Capture the cell that displays the provided text and extract its [X, Y] central coordinate. 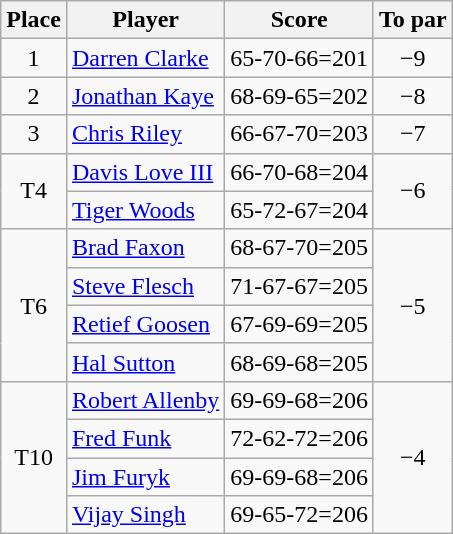
66-67-70=203 [300, 134]
2 [34, 96]
Jim Furyk [145, 477]
68-69-65=202 [300, 96]
3 [34, 134]
65-72-67=204 [300, 210]
67-69-69=205 [300, 324]
−4 [412, 457]
1 [34, 58]
Chris Riley [145, 134]
66-70-68=204 [300, 172]
−6 [412, 191]
To par [412, 20]
Place [34, 20]
Robert Allenby [145, 400]
T10 [34, 457]
Davis Love III [145, 172]
−8 [412, 96]
−7 [412, 134]
T4 [34, 191]
Fred Funk [145, 438]
69-65-72=206 [300, 515]
Steve Flesch [145, 286]
Vijay Singh [145, 515]
T6 [34, 305]
68-69-68=205 [300, 362]
72-62-72=206 [300, 438]
Jonathan Kaye [145, 96]
65-70-66=201 [300, 58]
−5 [412, 305]
Darren Clarke [145, 58]
Player [145, 20]
Brad Faxon [145, 248]
71-67-67=205 [300, 286]
Tiger Woods [145, 210]
Retief Goosen [145, 324]
−9 [412, 58]
Score [300, 20]
68-67-70=205 [300, 248]
Hal Sutton [145, 362]
